Search for the cell housing the specified text and yield its (x, y) center coordinate. 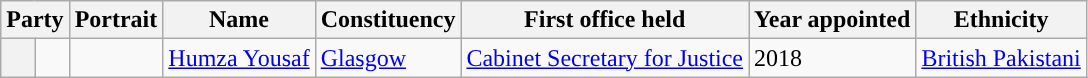
Cabinet Secretary for Justice (605, 58)
Name (239, 20)
Ethnicity (1001, 20)
First office held (605, 20)
2018 (832, 58)
Party (35, 20)
Glasgow (388, 58)
Humza Yousaf (239, 58)
Year appointed (832, 20)
British Pakistani (1001, 58)
Constituency (388, 20)
Portrait (116, 20)
